From the cell containing the given text, extract its center point as (X, Y) coordinate. 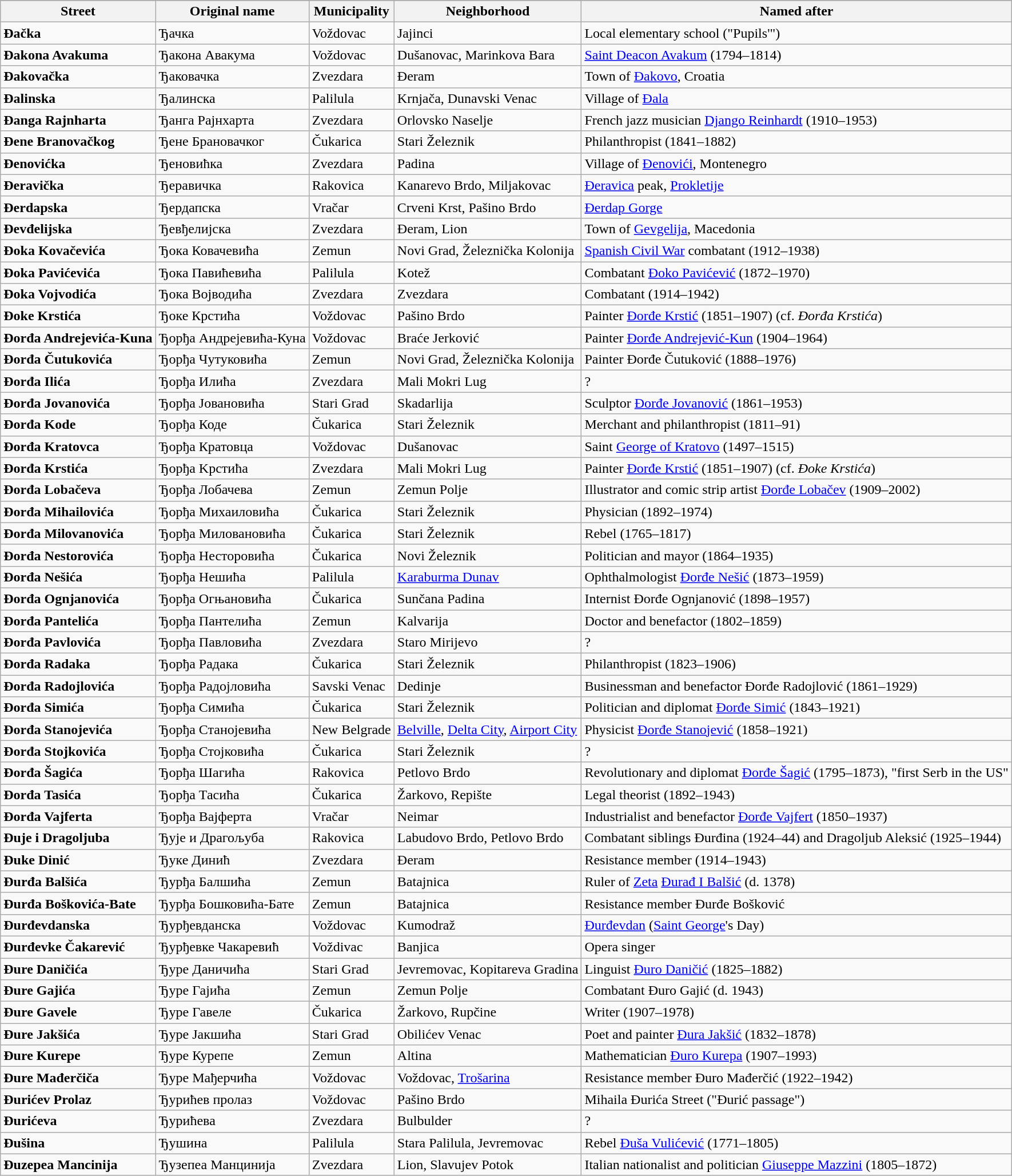
Named after (797, 11)
Đorđa Nešića (78, 577)
Ђорђа Коде (232, 425)
Žarkovo, Repište (488, 795)
Đurićeva (78, 1121)
Linguist Đuro Daničić (1825–1882) (797, 969)
Politician and mayor (1864–1935) (797, 555)
Đanga Rajnharta (78, 120)
Jajinci (488, 33)
Ђока Ковачевића (232, 250)
Ђурђевке Чакаревић (232, 947)
Local elementary school ("Pupils'") (797, 33)
Kalvarija (488, 620)
Saint Deacon Avakum (1794–1814) (797, 55)
Ђуре Јакшића (232, 1034)
Revolutionary and diplomat Đorđe Šagić (1795–1873), "first Serb in the US" (797, 773)
Sunčana Padina (488, 599)
Đorđa Stanojevića (78, 729)
Đorđa Simića (78, 708)
Ђорђа Чутуковића (232, 360)
Ђорђа Симића (232, 708)
Đurđa Boškovića-Bate (78, 903)
Ђује и Драгољуба (232, 838)
Đurđevdanska (78, 925)
Ђузепеа Манцинија (232, 1165)
Neimar (488, 816)
Street (78, 11)
Spanish Civil War combatant (1912–1938) (797, 250)
Petlovo Brdo (488, 773)
Ђорђа Кратовца (232, 447)
Padina (488, 164)
Đorđa Stojkovića (78, 751)
Đorđa Andrejevića-Kuna (78, 338)
Dušanovac (488, 447)
Businessman and benefactor Đorđe Radojlović (1861–1929) (797, 686)
Đorđa Jovanovića (78, 403)
Combatant Đoko Pavićević (1872–1970) (797, 273)
Opera singer (797, 947)
Stara Palilula, Jevremovac (488, 1143)
Ђорђа Oгњановића (232, 599)
Ђурићев пролаз (232, 1099)
Combatant (1914–1942) (797, 294)
Saint George of Kratovo (1497–1515) (797, 447)
Ђалинска (232, 98)
Ђорђа Нешића (232, 577)
Ruler of Zeta Đurađ I Balšić (d. 1378) (797, 882)
Poet and painter Đura Jakšić (1832–1878) (797, 1034)
Ђоке Крстића (232, 316)
Ђорђа Тасића (232, 795)
Philanthropist (1841–1882) (797, 142)
Đure Gavele (78, 1012)
Illustrator and comic strip artist Đorđe Lobačev (1909–2002) (797, 490)
Ђене Брановачког (232, 142)
Đurđevke Čakarević (78, 947)
Neighborhood (488, 11)
Kanarevo Brdo, Miljakovac (488, 185)
Đoka Pavićevića (78, 273)
Legal theorist (1892–1943) (797, 795)
Ђеравичка (232, 185)
Ђуре Гајића (232, 991)
Đevđelijska (78, 229)
Novi Železnik (488, 555)
Rebel (1765–1817) (797, 533)
Ђеновићка (232, 164)
Kumodraž (488, 925)
Voždovac, Trošarina (488, 1078)
Altina (488, 1056)
Orlovsko Naselje (488, 120)
Merchant and philanthropist (1811–91) (797, 425)
Đuke Dinić (78, 860)
Đorđa Mihailovića (78, 512)
Ђурићева (232, 1121)
Ђурђа Бошковића-Бате (232, 903)
Village of Đala (797, 98)
Town of Đakovo, Croatia (797, 77)
Voždivac (351, 947)
Mathematician Đuro Kurepa (1907–1993) (797, 1056)
Physicist Đorđe Stanojević (1858–1921) (797, 729)
Đorđa Pavlovića (78, 643)
Staro Mirijevo (488, 643)
Đorđa Ognjanovića (78, 599)
Đorđa Kode (78, 425)
Combatant siblings Đurđina (1924–44) and Dragoljub Aleksić (1925–1944) (797, 838)
Đoka Vojvodića (78, 294)
Town of Gevgelija, Macedonia (797, 229)
Đure Jakšića (78, 1034)
Resistance member (1914–1943) (797, 860)
Ђока Павићевића (232, 273)
Đure Daničića (78, 969)
Skadarlija (488, 403)
Ђорђа Миловановића (232, 533)
Ђорђа Михаиловића (232, 512)
Đurđa Balšića (78, 882)
Đure Gajića (78, 991)
Ђорђа Вајферта (232, 816)
Ђока Војводића (232, 294)
Đorđa Milovanovića (78, 533)
Ophthalmologist Đorđe Nešić (1873–1959) (797, 577)
Đorđa Kratovca (78, 447)
Ђорђа Радојловића (232, 686)
Đorđa Lobačeva (78, 490)
Đorđa Radaka (78, 664)
Žarkovo, Rupčine (488, 1012)
Ђорђа Kрстића (232, 468)
Ђуре Даничића (232, 969)
Ђердапска (232, 207)
Ђорђа Лобачева (232, 490)
Ђуре Гавеле (232, 1012)
Đakovačka (78, 77)
Italian nationalist and politician Giuseppe Mazzini (1805–1872) (797, 1165)
Karaburma Dunav (488, 577)
Industrialist and benefactor Đorđe Vajfert (1850–1937) (797, 816)
Ђуре Курепе (232, 1056)
Đeravica peak, Prokletije (797, 185)
Kotež (488, 273)
Dedinje (488, 686)
Rebel Đuša Vulićević (1771–1805) (797, 1143)
Banjica (488, 947)
Đorđa Vajferta (78, 816)
Ђорђа Јовановића (232, 403)
Ђорђа Павловића (232, 643)
Krnjača, Dunavski Venac (488, 98)
Ђурђевданска (232, 925)
New Belgrade (351, 729)
Đakona Avakuma (78, 55)
Bulbulder (488, 1121)
Đure Kurepe (78, 1056)
Painter Đorđe Krstić (1851–1907) (cf. Đorđa Krstića) (797, 316)
Painter Đorđe Čutuković (1888–1976) (797, 360)
Đorđa Šagića (78, 773)
Ђуре Мађерчића (232, 1078)
Đurićev Prolaz (78, 1099)
Ђорђа Пантелића (232, 620)
French jazz musician Django Reinhardt (1910–1953) (797, 120)
Đoke Krstića (78, 316)
Politician and diplomat Đorđe Simić (1843–1921) (797, 708)
Đorđa Tasića (78, 795)
Đenovićka (78, 164)
Đorđa Pantelića (78, 620)
Savski Venac (351, 686)
Đurđevdan (Saint George's Day) (797, 925)
Đeram, Lion (488, 229)
Resistance member Đuro Mađerčić (1922–1942) (797, 1078)
Đerdapska (78, 207)
Đorđa Ilića (78, 381)
Obilićev Venac (488, 1034)
Đorđa Radojlovića (78, 686)
Lion, Slavujev Potok (488, 1165)
Painter Đorđe Krstić (1851–1907) (cf. Đoke Krstića) (797, 468)
Ђорђа Станојевића (232, 729)
Doctor and benefactor (1802–1859) (797, 620)
Ђуке Динић (232, 860)
Village of Đenovići, Montenegro (797, 164)
Painter Đorđe Andrejević-Kun (1904–1964) (797, 338)
Đuzepea Mancinija (78, 1165)
Jevremovac, Kopitareva Gradina (488, 969)
Municipality (351, 11)
Đačka (78, 33)
Đerdap Gorge (797, 207)
Ђорђа Илића (232, 381)
Đuje i Dragoljuba (78, 838)
Braće Jerković (488, 338)
Ђорђа Андрејевића-Куна (232, 338)
Philanthropist (1823–1906) (797, 664)
Ђорђа Несторовића (232, 555)
Mihaila Đurića Street ("Đurić passage") (797, 1099)
Internist Đorđe Ognjanović (1898–1957) (797, 599)
Combatant Đuro Gajić (d. 1943) (797, 991)
Đalinska (78, 98)
Labudovo Brdo, Petlovo Brdo (488, 838)
Ђачка (232, 33)
Ђорђа Шагића (232, 773)
Đeravička (78, 185)
Ђурђа Балшића (232, 882)
Original name (232, 11)
Ђакона Авакума (232, 55)
Ђушина (232, 1143)
Crveni Krst, Pašino Brdo (488, 207)
Writer (1907–1978) (797, 1012)
Đure Mađerčiča (78, 1078)
Đoka Kovačevića (78, 250)
Đorđa Krstića (78, 468)
Ђаковачка (232, 77)
Physician (1892–1974) (797, 512)
Ђанга Рајнхарта (232, 120)
Đušina (78, 1143)
Ђорђа Радака (232, 664)
Đene Branovačkog (78, 142)
Ђорђа Стојковића (232, 751)
Đorđa Nestorovića (78, 555)
Resistance member Đurđe Bošković (797, 903)
Đorđa Čutukovića (78, 360)
Dušanovac, Marinkova Bara (488, 55)
Ђевђелијска (232, 229)
Sculptor Đorđe Jovanović (1861–1953) (797, 403)
Belville, Delta City, Airport City (488, 729)
